Extract the [x, y] coordinate from the center of the cell holding the provided text.  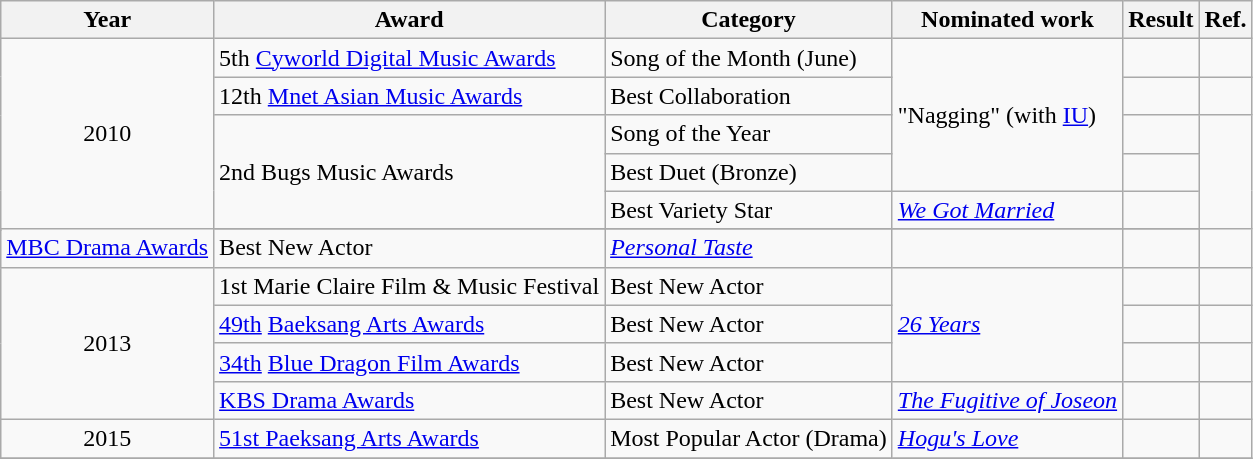
Personal Taste [749, 248]
Song of the Year [749, 134]
34th Blue Dragon Film Awards [410, 362]
2013 [108, 343]
Nominated work [1007, 20]
2010 [108, 134]
Best Variety Star [749, 210]
12th Mnet Asian Music Awards [410, 96]
Year [108, 20]
Hogu's Love [1007, 438]
2nd Bugs Music Awards [410, 172]
1st Marie Claire Film & Music Festival [410, 286]
"Nagging" (with IU) [1007, 115]
KBS Drama Awards [410, 400]
Most Popular Actor (Drama) [749, 438]
49th Baeksang Arts Awards [410, 324]
Result [1161, 20]
51st Paeksang Arts Awards [410, 438]
Best Collaboration [749, 96]
Category [749, 20]
MBC Drama Awards [108, 248]
26 Years [1007, 324]
Ref. [1226, 20]
5th Cyworld Digital Music Awards [410, 58]
We Got Married [1007, 210]
The Fugitive of Joseon [1007, 400]
2015 [108, 438]
Song of the Month (June) [749, 58]
Best Duet (Bronze) [749, 172]
Award [410, 20]
